Detect which cell encompasses the target text, then output its [x, y] center coordinate. 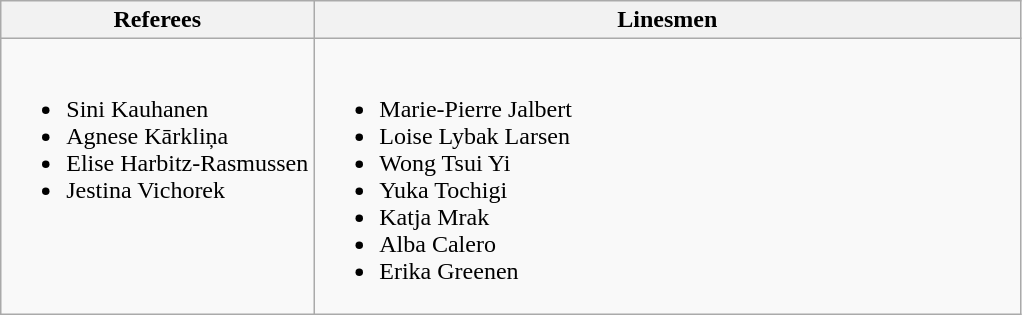
Referees [158, 20]
Marie-Pierre Jalbert Loise Lybak Larsen Wong Tsui Yi Yuka Tochigi Katja Mrak Alba Calero Erika Greenen [668, 176]
Linesmen [668, 20]
Sini Kauhanen Agnese Kārkliņa Elise Harbitz-Rasmussen Jestina Vichorek [158, 176]
